Pinpoint the cell where the given text exists, returning its (x, y) midpoint coordinate. 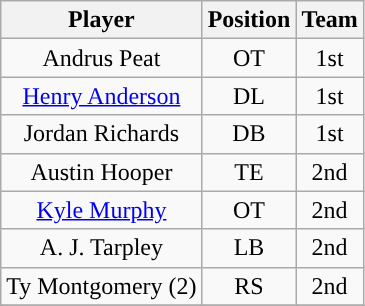
TE (249, 172)
Jordan Richards (102, 134)
RS (249, 286)
Kyle Murphy (102, 210)
Austin Hooper (102, 172)
Andrus Peat (102, 58)
LB (249, 248)
Team (330, 20)
Ty Montgomery (2) (102, 286)
DL (249, 96)
Player (102, 20)
Henry Anderson (102, 96)
Position (249, 20)
A. J. Tarpley (102, 248)
DB (249, 134)
